Output the (X, Y) coordinate of the center of the cell containing the given text.  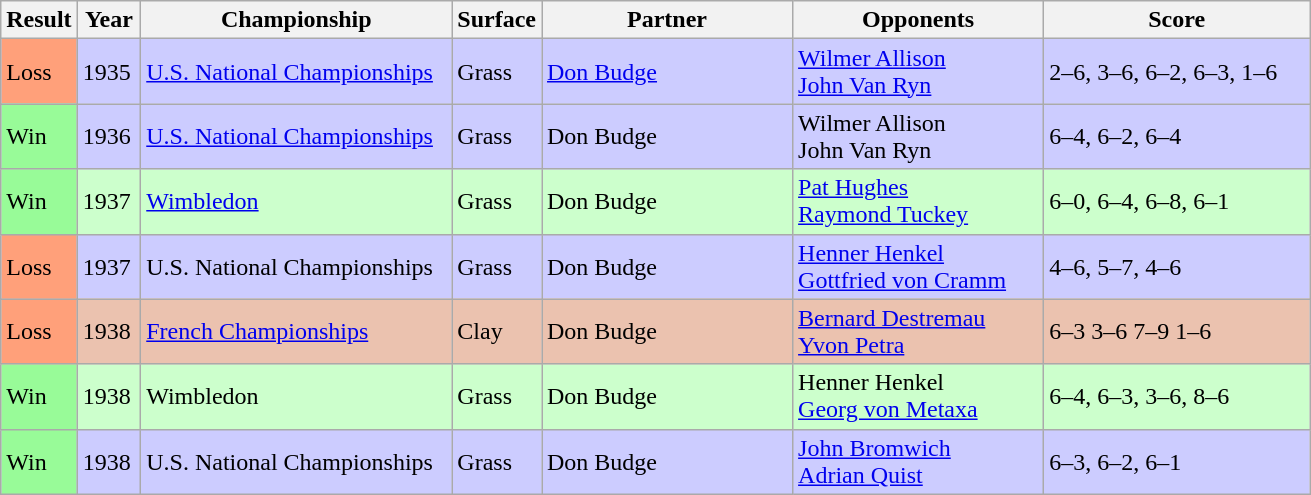
6–3 3–6 7–9 1–6 (1177, 332)
John Bromwich Adrian Quist (918, 462)
French Championships (296, 332)
Championship (296, 20)
Bernard Destremau Yvon Petra (918, 332)
Henner Henkel Georg von Metaxa (918, 396)
6–4, 6–3, 3–6, 8–6 (1177, 396)
Partner (668, 20)
Pat Hughes Raymond Tuckey (918, 202)
1935 (109, 72)
6–4, 6–2, 6–4 (1177, 136)
Opponents (918, 20)
Score (1177, 20)
Year (109, 20)
1936 (109, 136)
Result (39, 20)
6–3, 6–2, 6–1 (1177, 462)
Surface (497, 20)
2–6, 3–6, 6–2, 6–3, 1–6 (1177, 72)
6–0, 6–4, 6–8, 6–1 (1177, 202)
4–6, 5–7, 4–6 (1177, 266)
Henner Henkel Gottfried von Cramm (918, 266)
Clay (497, 332)
